Find where the given text appears and provide that cell's center as (x, y) coordinate. 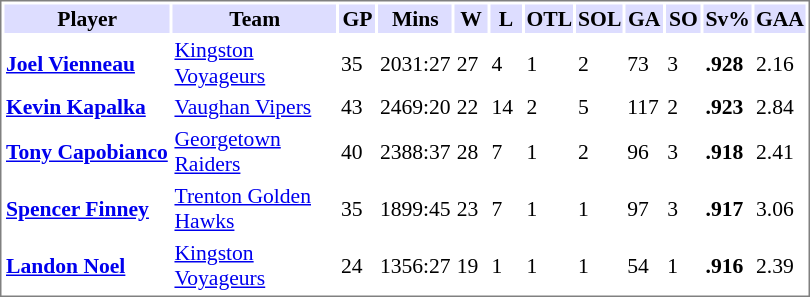
.918 (728, 151)
Vaughan Vipers (255, 107)
23 (471, 209)
2388:37 (415, 151)
.928 (728, 63)
54 (644, 265)
117 (644, 107)
5 (600, 107)
24 (358, 265)
28 (471, 151)
Joel Vienneau (86, 63)
2031:27 (415, 63)
Mins (415, 18)
OTL (550, 18)
Landon Noel (86, 265)
2.84 (780, 107)
.917 (728, 209)
GAA (780, 18)
Team (255, 18)
Spencer Finney (86, 209)
2469:20 (415, 107)
1356:27 (415, 265)
2.16 (780, 63)
43 (358, 107)
3.06 (780, 209)
2.41 (780, 151)
Georgetown Raiders (255, 151)
22 (471, 107)
73 (644, 63)
40 (358, 151)
19 (471, 265)
GP (358, 18)
W (471, 18)
SOL (600, 18)
Tony Capobianco (86, 151)
1899:45 (415, 209)
97 (644, 209)
L (506, 18)
.923 (728, 107)
GA (644, 18)
4 (506, 63)
96 (644, 151)
SO (684, 18)
27 (471, 63)
Trenton Golden Hawks (255, 209)
14 (506, 107)
2.39 (780, 265)
Sv% (728, 18)
Kevin Kapalka (86, 107)
.916 (728, 265)
Player (86, 18)
